For the text-containing cell, return its midpoint in [x, y] coordinate format. 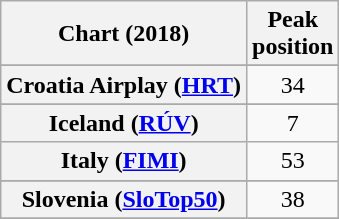
7 [293, 123]
Peakposition [293, 34]
34 [293, 85]
Italy (FIMI) [124, 161]
53 [293, 161]
38 [293, 199]
Slovenia (SloTop50) [124, 199]
Chart (2018) [124, 34]
Croatia Airplay (HRT) [124, 85]
Iceland (RÚV) [124, 123]
